Find where the given text appears and provide that cell's center as [x, y] coordinate. 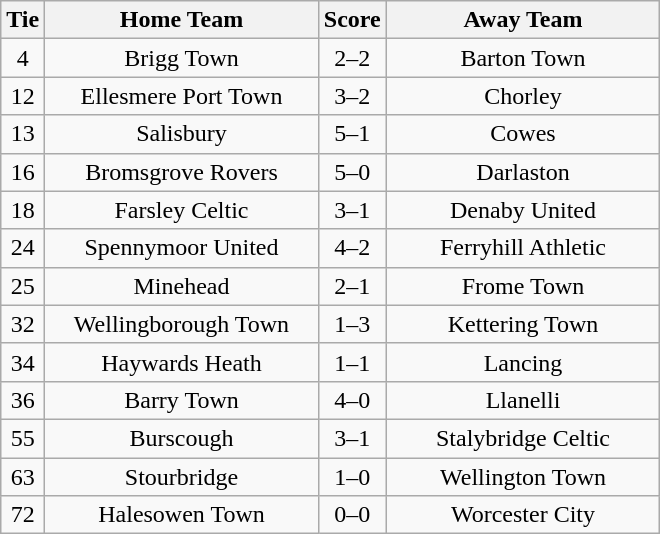
25 [23, 286]
2–1 [352, 286]
4 [23, 58]
Kettering Town [523, 324]
Wellingborough Town [182, 324]
Barton Town [523, 58]
Tie [23, 20]
32 [23, 324]
34 [23, 362]
12 [23, 96]
Minehead [182, 286]
Lancing [523, 362]
Stalybridge Celtic [523, 438]
1–3 [352, 324]
18 [23, 210]
16 [23, 172]
Darlaston [523, 172]
4–0 [352, 400]
0–0 [352, 515]
Denaby United [523, 210]
Spennymoor United [182, 248]
Ferryhill Athletic [523, 248]
Burscough [182, 438]
Away Team [523, 20]
63 [23, 477]
4–2 [352, 248]
Salisbury [182, 134]
Haywards Heath [182, 362]
Home Team [182, 20]
3–2 [352, 96]
13 [23, 134]
Frome Town [523, 286]
55 [23, 438]
Halesowen Town [182, 515]
72 [23, 515]
Bromsgrove Rovers [182, 172]
Brigg Town [182, 58]
Chorley [523, 96]
1–0 [352, 477]
24 [23, 248]
5–0 [352, 172]
Score [352, 20]
2–2 [352, 58]
Cowes [523, 134]
Llanelli [523, 400]
5–1 [352, 134]
Farsley Celtic [182, 210]
Stourbridge [182, 477]
Barry Town [182, 400]
1–1 [352, 362]
Wellington Town [523, 477]
Worcester City [523, 515]
Ellesmere Port Town [182, 96]
36 [23, 400]
